From the cell containing the given text, extract its center point as (x, y) coordinate. 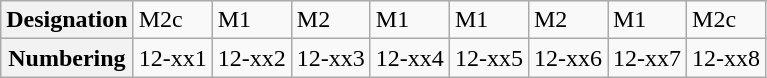
12-xx4 (410, 58)
12-xx7 (648, 58)
Numbering (67, 58)
12-xx3 (330, 58)
12-xx2 (252, 58)
Designation (67, 20)
12-xx8 (726, 58)
12-xx5 (488, 58)
12-xx1 (172, 58)
12-xx6 (568, 58)
